Scan for the cell matching the given text and deliver its (x, y) coordinate at center. 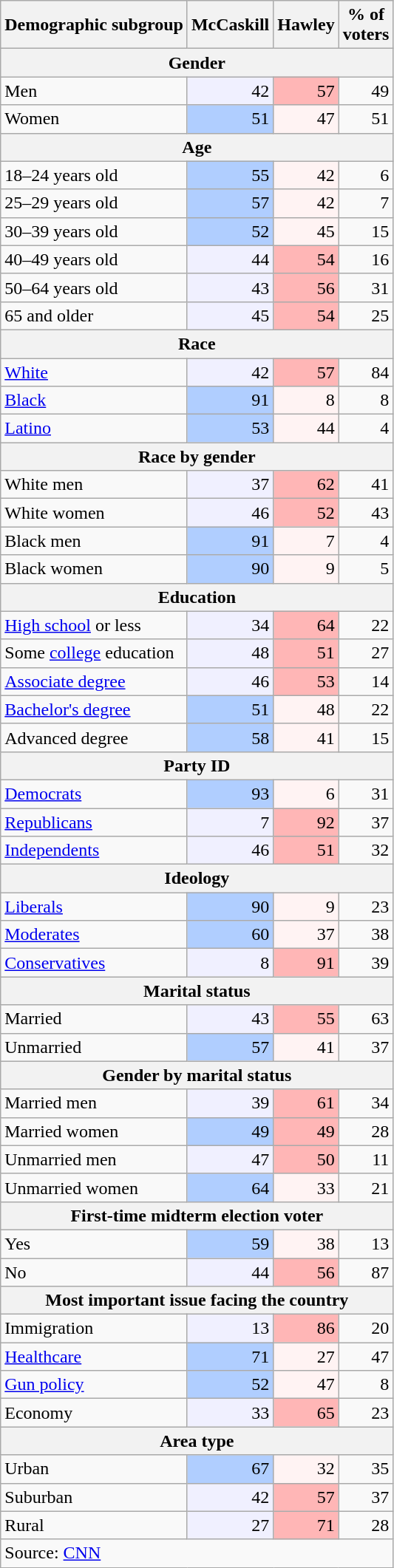
11 (366, 1159)
Demographic subgroup (95, 25)
Democrats (95, 794)
Most important issue facing the country (197, 1301)
14 (366, 681)
Men (95, 91)
Unmarried (95, 1047)
65 and older (95, 316)
Marital status (197, 991)
Gun policy (95, 1385)
Party ID (197, 766)
Black women (95, 569)
63 (366, 1019)
67 (230, 1469)
62 (306, 485)
Married women (95, 1131)
First-time midterm election voter (197, 1216)
Gender (197, 63)
Race by gender (197, 457)
65 (306, 1413)
Women (95, 119)
Some college education (95, 653)
McCaskill (230, 25)
Race (197, 344)
% ofvoters (366, 25)
Conservatives (95, 963)
Bachelor's degree (95, 709)
92 (306, 822)
Economy (95, 1413)
Age (197, 147)
21 (366, 1187)
Married men (95, 1103)
84 (366, 372)
No (95, 1272)
25 (366, 316)
Liberals (95, 907)
50–64 years old (95, 287)
93 (230, 794)
Area type (197, 1441)
Gender by marital status (197, 1075)
Education (197, 597)
Advanced degree (95, 737)
Rural (95, 1525)
Suburban (95, 1497)
50 (306, 1159)
5 (366, 569)
Ideology (197, 879)
Yes (95, 1244)
25–29 years old (95, 203)
Married (95, 1019)
White men (95, 485)
20 (366, 1329)
Associate degree (95, 681)
59 (230, 1244)
Republicans (95, 822)
Unmarried men (95, 1159)
Source: CNN (197, 1553)
Healthcare (95, 1357)
White (95, 372)
18–24 years old (95, 175)
16 (366, 259)
30–39 years old (95, 231)
Hawley (306, 25)
Immigration (95, 1329)
Black (95, 400)
86 (306, 1329)
Independents (95, 851)
Unmarried women (95, 1187)
58 (230, 737)
White women (95, 513)
35 (366, 1469)
60 (230, 935)
Moderates (95, 935)
61 (306, 1103)
Black men (95, 541)
40–49 years old (95, 259)
High school or less (95, 625)
Latino (95, 429)
87 (366, 1272)
Urban (95, 1469)
